Detect which cell encompasses the target text, then output its [X, Y] center coordinate. 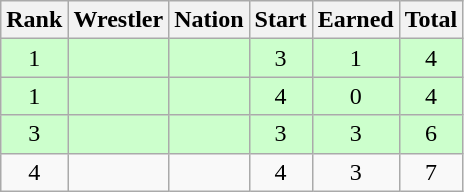
Start [280, 20]
Earned [356, 20]
0 [356, 96]
7 [431, 172]
Rank [34, 20]
Total [431, 20]
Wrestler [118, 20]
6 [431, 134]
Nation [209, 20]
